Identify which cell holds the provided text, then report its (X, Y) central coordinate. 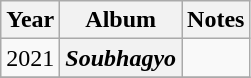
2021 (30, 58)
Album (121, 20)
Notes (216, 20)
Year (30, 20)
Soubhagyo (121, 58)
